Search for the cell housing the specified text and yield its [x, y] center coordinate. 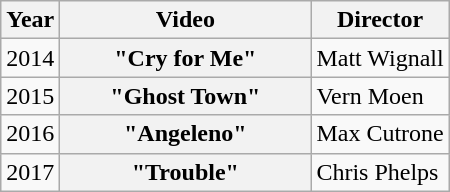
2016 [30, 134]
Max Cutrone [380, 134]
Year [30, 20]
"Angeleno" [186, 134]
Video [186, 20]
Vern Moen [380, 96]
2015 [30, 96]
Chris Phelps [380, 172]
Director [380, 20]
2017 [30, 172]
"Trouble" [186, 172]
"Ghost Town" [186, 96]
Matt Wignall [380, 58]
"Cry for Me" [186, 58]
2014 [30, 58]
